Identify which cell holds the provided text, then report its (X, Y) central coordinate. 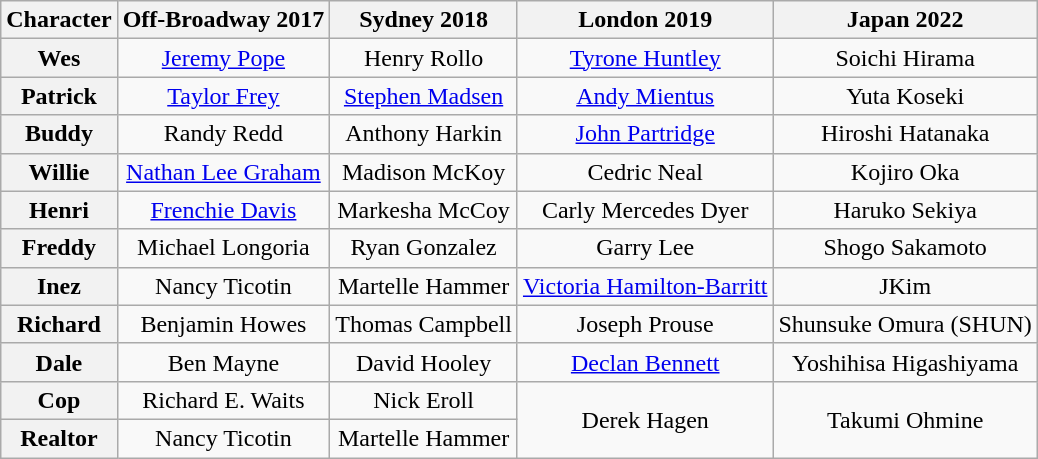
Anthony Harkin (424, 134)
Realtor (59, 438)
Henry Rollo (424, 58)
Garry Lee (645, 248)
Nathan Lee Graham (224, 172)
Ben Mayne (224, 362)
JKim (905, 286)
Andy Mientus (645, 96)
Kojiro Oka (905, 172)
Cop (59, 400)
Taylor Frey (224, 96)
Willie (59, 172)
Cedric Neal (645, 172)
Yoshihisa Higashiyama (905, 362)
Michael Longoria (224, 248)
Madison McKoy (424, 172)
Off-Broadway 2017 (224, 20)
Shogo Sakamoto (905, 248)
Derek Hagen (645, 419)
London 2019 (645, 20)
Takumi Ohmine (905, 419)
Declan Bennett (645, 362)
Sydney 2018 (424, 20)
Jeremy Pope (224, 58)
Japan 2022 (905, 20)
Soichi Hirama (905, 58)
Freddy (59, 248)
Yuta Koseki (905, 96)
Inez (59, 286)
Character (59, 20)
Wes (59, 58)
Richard E. Waits (224, 400)
Hiroshi Hatanaka (905, 134)
Carly Mercedes Dyer (645, 210)
Benjamin Howes (224, 324)
Randy Redd (224, 134)
Joseph Prouse (645, 324)
Buddy (59, 134)
Shunsuke Omura (SHUN) (905, 324)
Richard (59, 324)
Patrick (59, 96)
John Partridge (645, 134)
Thomas Campbell (424, 324)
Victoria Hamilton-Barritt (645, 286)
Haruko Sekiya (905, 210)
Frenchie Davis (224, 210)
Dale (59, 362)
David Hooley (424, 362)
Ryan Gonzalez (424, 248)
Nick Eroll (424, 400)
Stephen Madsen (424, 96)
Markesha McCoy (424, 210)
Tyrone Huntley (645, 58)
Henri (59, 210)
